Return the [X, Y] coordinate for the center point of the cell that contains the specified text.  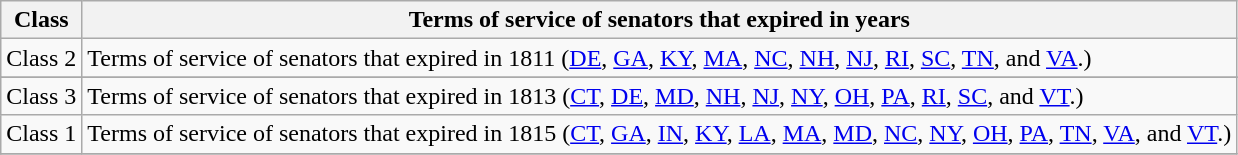
Terms of service of senators that expired in 1813 (CT, DE, MD, NH, NJ, NY, OH, PA, RI, SC, and VT.) [660, 96]
Terms of service of senators that expired in 1811 (DE, GA, KY, MA, NC, NH, NJ, RI, SC, TN, and VA.) [660, 58]
Class 1 [42, 134]
Terms of service of senators that expired in 1815 (CT, GA, IN, KY, LA, MA, MD, NC, NY, OH, PA, TN, VA, and VT.) [660, 134]
Class 2 [42, 58]
Terms of service of senators that expired in years [660, 20]
Class [42, 20]
Class 3 [42, 96]
